Return [X, Y] of the center of cell containing provided text 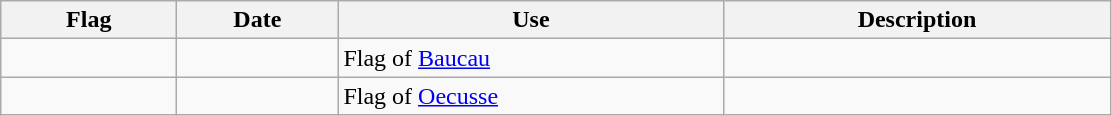
Flag [89, 20]
Description [917, 20]
Date [258, 20]
Flag of Oecusse [531, 96]
Flag of Baucau [531, 58]
Use [531, 20]
